For the text-containing cell, return its midpoint in (x, y) coordinate format. 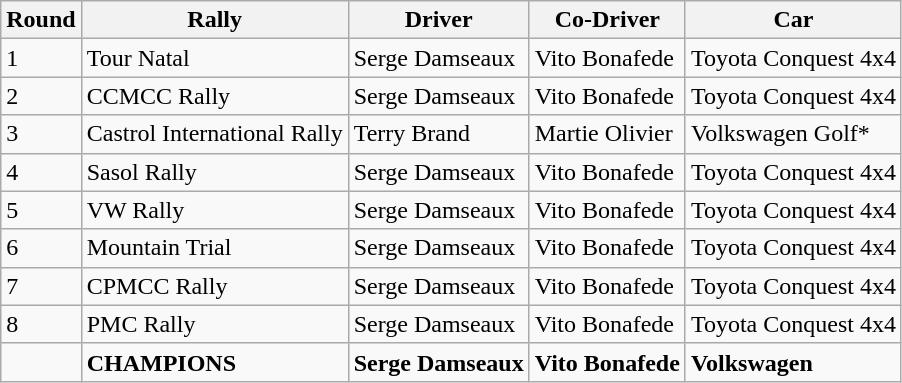
5 (41, 210)
Volkswagen (793, 362)
Mountain Trial (214, 248)
Tour Natal (214, 58)
Round (41, 20)
1 (41, 58)
Driver (438, 20)
PMC Rally (214, 324)
8 (41, 324)
Volkswagen Golf* (793, 134)
6 (41, 248)
2 (41, 96)
CPMCC Rally (214, 286)
Sasol Rally (214, 172)
VW Rally (214, 210)
Rally (214, 20)
7 (41, 286)
Co-Driver (607, 20)
Terry Brand (438, 134)
CCMCC Rally (214, 96)
3 (41, 134)
Car (793, 20)
CHAMPIONS (214, 362)
Martie Olivier (607, 134)
Castrol International Rally (214, 134)
4 (41, 172)
